Determine the [X, Y] coordinate at the center of the cell enclosing the given text.  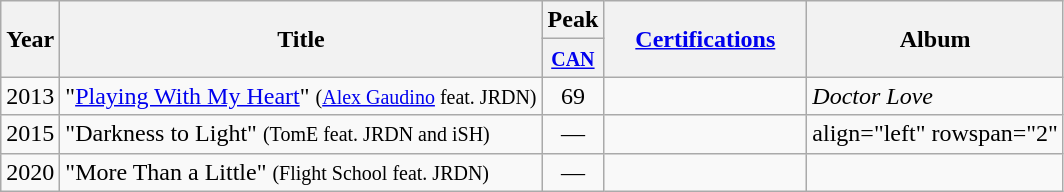
Certifications [706, 39]
align="left" rowspan="2" [936, 134]
Title [301, 39]
69 [573, 96]
CAN [573, 58]
"Darkness to Light" (TomE feat. JRDN and iSH) [301, 134]
2013 [30, 96]
Year [30, 39]
"Playing With My Heart" (Alex Gaudino feat. JRDN) [301, 96]
2015 [30, 134]
Doctor Love [936, 96]
Peak [573, 20]
"More Than a Little" (Flight School feat. JRDN) [301, 172]
Album [936, 39]
2020 [30, 172]
